Capture the cell that displays the provided text and extract its [x, y] central coordinate. 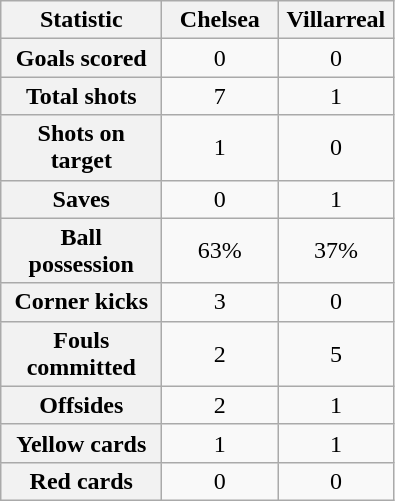
Chelsea [220, 20]
Villarreal [336, 20]
37% [336, 250]
Total shots [82, 96]
5 [336, 354]
Saves [82, 199]
63% [220, 250]
Statistic [82, 20]
Offsides [82, 405]
Ball possession [82, 250]
7 [220, 96]
Shots on target [82, 148]
Yellow cards [82, 443]
Red cards [82, 481]
Goals scored [82, 58]
Corner kicks [82, 302]
3 [220, 302]
Fouls committed [82, 354]
